Pinpoint the cell where the given text exists, returning its [X, Y] midpoint coordinate. 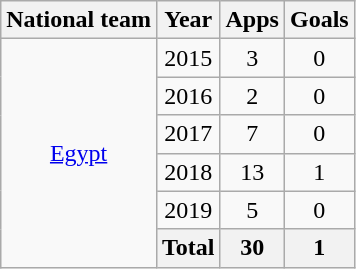
Apps [252, 20]
2016 [188, 96]
5 [252, 210]
Egypt [79, 153]
National team [79, 20]
2017 [188, 134]
Year [188, 20]
2018 [188, 172]
Total [188, 248]
7 [252, 134]
30 [252, 248]
3 [252, 58]
Goals [319, 20]
13 [252, 172]
2019 [188, 210]
2015 [188, 58]
2 [252, 96]
